Return (x, y) of the center of cell containing provided text 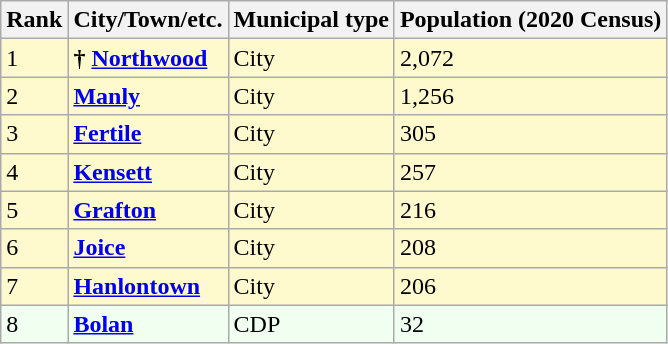
Population (2020 Census) (530, 20)
6 (34, 248)
Joice (148, 248)
7 (34, 286)
1 (34, 58)
City/Town/etc. (148, 20)
3 (34, 134)
2,072 (530, 58)
† Northwood (148, 58)
Kensett (148, 172)
5 (34, 210)
2 (34, 96)
Fertile (148, 134)
Grafton (148, 210)
CDP (311, 324)
Rank (34, 20)
216 (530, 210)
206 (530, 286)
4 (34, 172)
1,256 (530, 96)
Hanlontown (148, 286)
8 (34, 324)
Municipal type (311, 20)
208 (530, 248)
Manly (148, 96)
Bolan (148, 324)
305 (530, 134)
257 (530, 172)
32 (530, 324)
